Provide the (X, Y) coordinate of the cell's center where the given text is located.  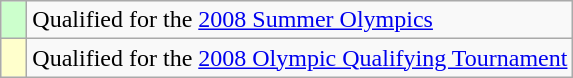
Qualified for the 2008 Summer Olympics (300, 20)
Qualified for the 2008 Olympic Qualifying Tournament (300, 58)
